Output the [x, y] coordinate of the center of the cell containing the given text.  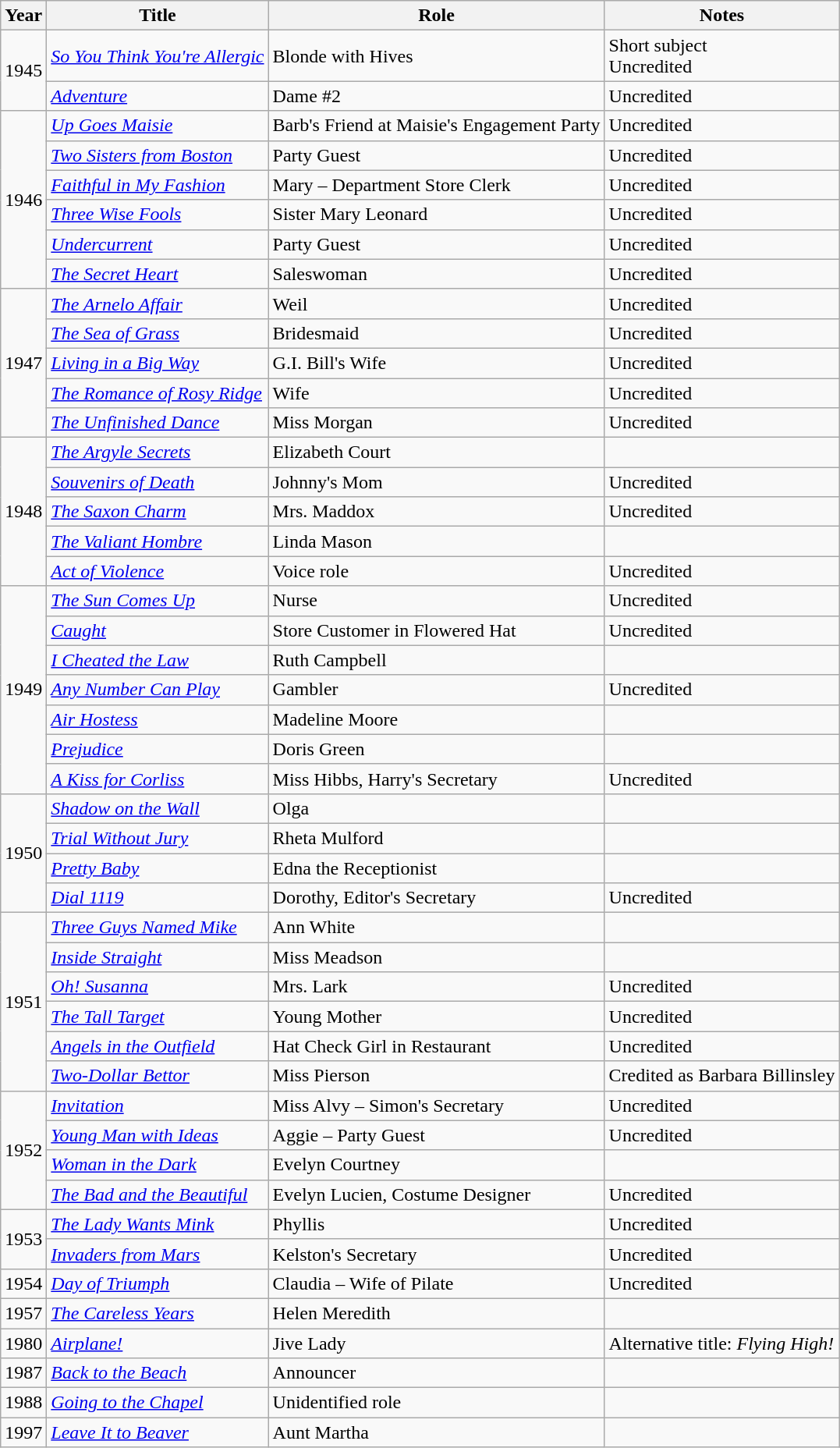
G.I. Bill's Wife [437, 363]
Ruth Campbell [437, 660]
Two Sisters from Boston [158, 155]
Announcer [437, 1373]
Prejudice [158, 749]
Jive Lady [437, 1343]
The Argyle Secrets [158, 452]
Adventure [158, 96]
Ann White [437, 928]
Going to the Chapel [158, 1403]
The Tall Target [158, 1017]
1997 [23, 1432]
Souvenirs of Death [158, 482]
A Kiss for Corliss [158, 779]
Act of Violence [158, 571]
1947 [23, 363]
Title [158, 16]
1946 [23, 200]
The Arnelo Affair [158, 303]
1980 [23, 1343]
Miss Pierson [437, 1076]
Claudia – Wife of Pilate [437, 1283]
Trial Without Jury [158, 838]
1953 [23, 1239]
Leave It to Beaver [158, 1432]
Helen Meredith [437, 1313]
Shadow on the Wall [158, 808]
Voice role [437, 571]
Mrs. Maddox [437, 512]
1948 [23, 512]
Miss Hibbs, Harry's Secretary [437, 779]
Sister Mary Leonard [437, 215]
Johnny's Mom [437, 482]
Invaders from Mars [158, 1254]
Day of Triumph [158, 1283]
Angels in the Outfield [158, 1046]
Aunt Martha [437, 1432]
Aggie – Party Guest [437, 1135]
Short subjectUncredited [722, 56]
Mrs. Lark [437, 987]
Dame #2 [437, 96]
Weil [437, 303]
Nurse [437, 601]
Credited as Barbara Billinsley [722, 1076]
Air Hostess [158, 719]
The Romance of Rosy Ridge [158, 392]
Living in a Big Way [158, 363]
Edna the Receptionist [437, 868]
I Cheated the Law [158, 660]
1945 [23, 70]
Airplane! [158, 1343]
The Careless Years [158, 1313]
Young Mother [437, 1017]
Mary – Department Store Clerk [437, 185]
Two-Dollar Bettor [158, 1076]
1988 [23, 1403]
Invitation [158, 1106]
1952 [23, 1150]
Dorothy, Editor's Secretary [437, 898]
1950 [23, 853]
Elizabeth Court [437, 452]
1954 [23, 1283]
Alternative title: Flying High! [722, 1343]
Doris Green [437, 749]
Dial 1119 [158, 898]
1957 [23, 1313]
Young Man with Ideas [158, 1135]
Gambler [437, 690]
The Valiant Hombre [158, 541]
Faithful in My Fashion [158, 185]
The Sun Comes Up [158, 601]
Miss Alvy – Simon's Secretary [437, 1106]
Olga [437, 808]
Back to the Beach [158, 1373]
The Unfinished Dance [158, 423]
Three Guys Named Mike [158, 928]
So You Think You're Allergic [158, 56]
Rheta Mulford [437, 838]
Undercurrent [158, 244]
The Bad and the Beautiful [158, 1194]
Saleswoman [437, 274]
Role [437, 16]
The Sea of Grass [158, 333]
Linda Mason [437, 541]
Phyllis [437, 1224]
Kelston's Secretary [437, 1254]
Hat Check Girl in Restaurant [437, 1046]
The Saxon Charm [158, 512]
Oh! Susanna [158, 987]
1951 [23, 1002]
Store Customer in Flowered Hat [437, 630]
Unidentified role [437, 1403]
The Lady Wants Mink [158, 1224]
Wife [437, 392]
Notes [722, 16]
Blonde with Hives [437, 56]
Woman in the Dark [158, 1165]
Madeline Moore [437, 719]
The Secret Heart [158, 274]
Up Goes Maisie [158, 126]
1949 [23, 690]
Three Wise Fools [158, 215]
Evelyn Lucien, Costume Designer [437, 1194]
Miss Morgan [437, 423]
Year [23, 16]
Bridesmaid [437, 333]
Any Number Can Play [158, 690]
Miss Meadson [437, 957]
Evelyn Courtney [437, 1165]
Inside Straight [158, 957]
Caught [158, 630]
Barb's Friend at Maisie's Engagement Party [437, 126]
Pretty Baby [158, 868]
1987 [23, 1373]
